Capture the cell that displays the provided text and extract its [X, Y] central coordinate. 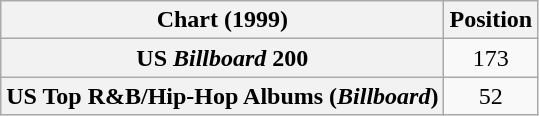
Chart (1999) [222, 20]
US Billboard 200 [222, 58]
Position [491, 20]
173 [491, 58]
US Top R&B/Hip-Hop Albums (Billboard) [222, 96]
52 [491, 96]
